Identify which cell holds the provided text, then report its (X, Y) central coordinate. 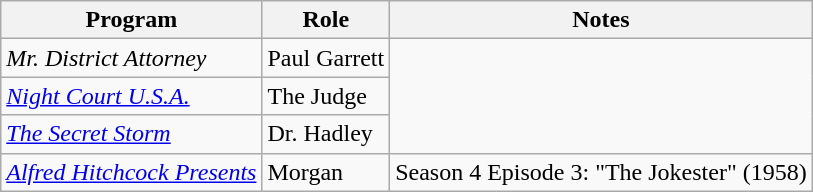
Notes (602, 20)
Night Court U.S.A. (132, 96)
The Judge (326, 96)
Role (326, 20)
Dr. Hadley (326, 134)
The Secret Storm (132, 134)
Paul Garrett (326, 58)
Morgan (326, 172)
Mr. District Attorney (132, 58)
Program (132, 20)
Alfred Hitchcock Presents (132, 172)
Season 4 Episode 3: "The Jokester" (1958) (602, 172)
